Return the [X, Y] coordinate for the center point of the cell that contains the specified text.  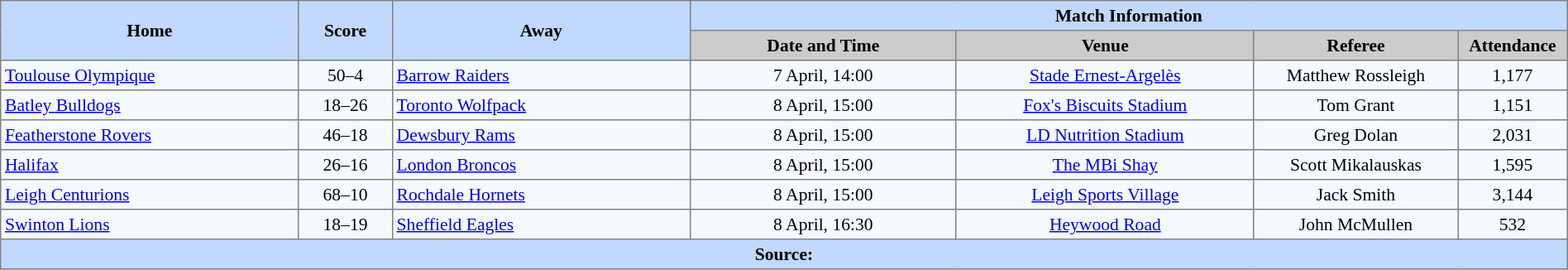
18–19 [346, 224]
London Broncos [541, 165]
Leigh Sports Village [1105, 195]
Dewsbury Rams [541, 135]
John McMullen [1355, 224]
Heywood Road [1105, 224]
Match Information [1128, 16]
8 April, 16:30 [823, 224]
Date and Time [823, 46]
68–10 [346, 195]
Jack Smith [1355, 195]
Featherstone Rovers [150, 135]
26–16 [346, 165]
46–18 [346, 135]
50–4 [346, 75]
Swinton Lions [150, 224]
Batley Bulldogs [150, 105]
2,031 [1513, 135]
Away [541, 31]
Stade Ernest-Argelès [1105, 75]
1,595 [1513, 165]
Toronto Wolfpack [541, 105]
Sheffield Eagles [541, 224]
Fox's Biscuits Stadium [1105, 105]
The MBi Shay [1105, 165]
Source: [784, 254]
Referee [1355, 46]
1,177 [1513, 75]
Toulouse Olympique [150, 75]
3,144 [1513, 195]
Rochdale Hornets [541, 195]
Tom Grant [1355, 105]
Scott Mikalauskas [1355, 165]
Attendance [1513, 46]
Score [346, 31]
LD Nutrition Stadium [1105, 135]
Barrow Raiders [541, 75]
18–26 [346, 105]
1,151 [1513, 105]
Venue [1105, 46]
Leigh Centurions [150, 195]
Home [150, 31]
Greg Dolan [1355, 135]
Matthew Rossleigh [1355, 75]
7 April, 14:00 [823, 75]
532 [1513, 224]
Halifax [150, 165]
